Capture the cell that displays the provided text and extract its [X, Y] central coordinate. 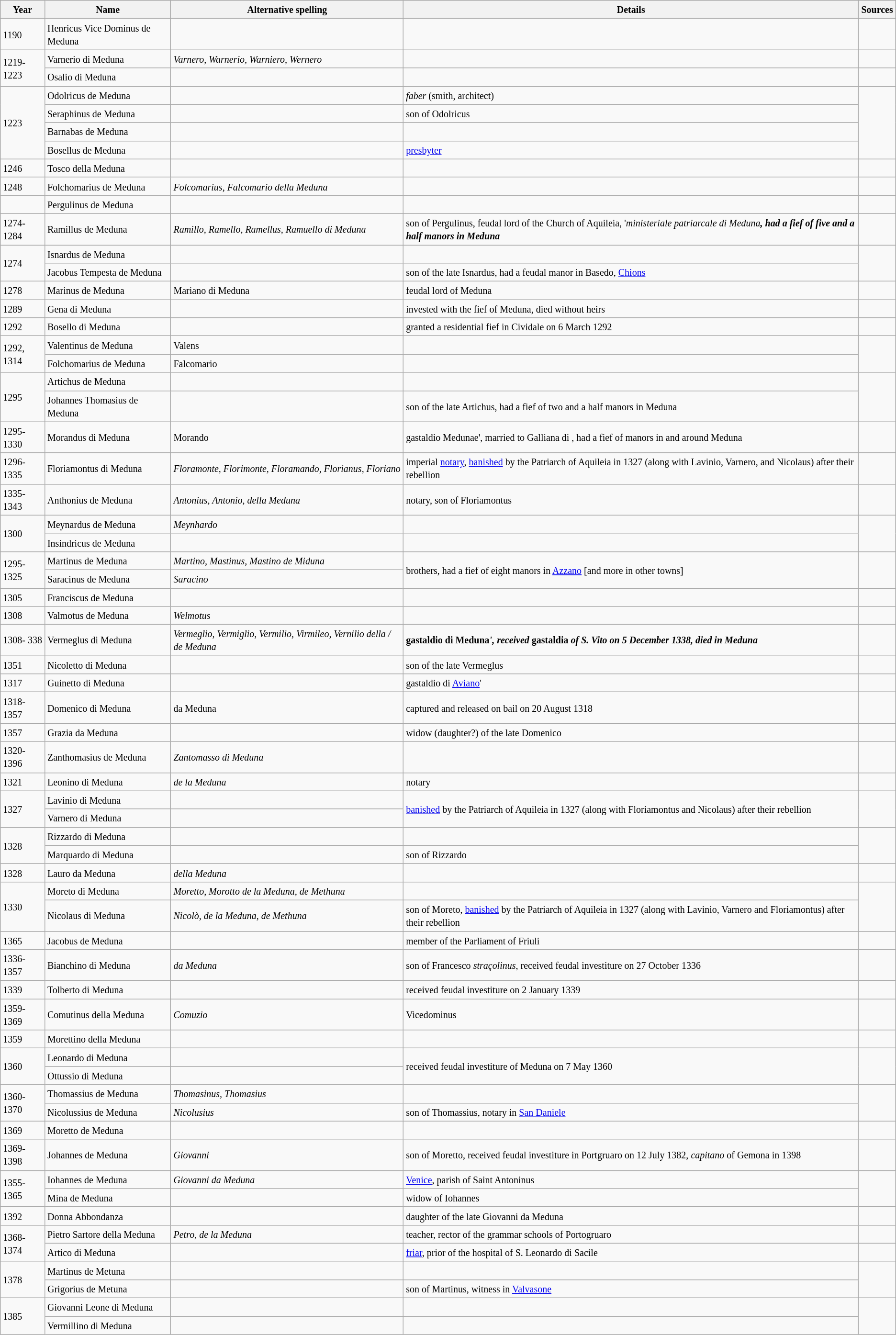
Sources [877, 10]
Nicolussius de Meduna [108, 1112]
Henricus Vice Dominus de Meduna [108, 34]
Pergulinus de Meduna [108, 204]
Marquardo di Meduna [108, 854]
son of Moretto, received feudal investiture in Portgruaro on 12 July 1382, capitano of Gemona in 1398 [631, 1155]
Meynhardo [287, 524]
son of Pergulinus, feudal lord of the Church of Aquileia, 'ministeriale patriarcale di Meduna, had a fief of five and a half manors in Meduna [631, 229]
Antonius, Antonio, della Meduna [287, 500]
Gena di Meduna [108, 309]
1357 [23, 732]
Welmotus [287, 616]
1360 [23, 1066]
Tosco della Meduna [108, 168]
Folcomarius, Falcomario della Meduna [287, 186]
Name [108, 10]
1219-1223 [23, 68]
Valens [287, 345]
1308- 338 [23, 640]
Vermillino di Meduna [108, 1325]
1351 [23, 665]
Comutinus della Meduna [108, 1015]
Rizzardo di Meduna [108, 836]
1190 [23, 34]
Seraphinus de Meduna [108, 113]
Meynardus de Meduna [108, 524]
1318-1357 [23, 707]
1369 [23, 1130]
Lauro da Meduna [108, 873]
Grazia da Meduna [108, 732]
Osalio di Meduna [108, 77]
widow (daughter?) of the late Domenico [631, 732]
1385 [23, 1316]
Saracino [287, 579]
Details [631, 10]
imperial notary, banished by the Patriarch of Aquileia in 1327 (along with Lavinio, Varnero, and Nicolaus) after their rebellion [631, 468]
Varnero, Warnerio, Warniero, Wernero [287, 59]
1369-1398 [23, 1155]
1292, 1314 [23, 354]
Jacobus Tempesta de Meduna [108, 272]
son of Thomassius, notary in San Daniele [631, 1112]
Ramillo, Ramello, Ramellus, Ramuello di Meduna [287, 229]
Lavinio di Meduna [108, 800]
Pietro Sartore della Meduna [108, 1234]
Iohannes de Meduna [108, 1179]
Martinus de Metuna [108, 1271]
Petro, de la Meduna [287, 1234]
feudal lord of Meduna [631, 291]
1274 [23, 263]
1336-1357 [23, 965]
invested with the fief of Meduna, died without heirs [631, 309]
Morettino della Meduna [108, 1039]
Floramonte, Florimonte, Floramando, Florianus, Floriano [287, 468]
Morando [287, 438]
1223 [23, 123]
Ottussio di Meduna [108, 1076]
Moreto di Meduna [108, 891]
Donna Abbondanza [108, 1216]
1295 [23, 397]
1308 [23, 616]
Nicolusius [287, 1112]
1327 [23, 809]
Giovanni Leone di Meduna [108, 1307]
Alternative spelling [287, 10]
brothers, had a fief of eight manors in Azzano [and more in other towns] [631, 570]
presbyter [631, 150]
son of Odolricus [631, 113]
de la Meduna [287, 782]
Tolberto di Meduna [108, 990]
Bianchino di Meduna [108, 965]
Isnardus de Meduna [108, 254]
Marinus de Meduna [108, 291]
Floriamontus di Meduna [108, 468]
received feudal investiture on 2 January 1339 [631, 990]
Domenico di Meduna [108, 707]
1278 [23, 291]
Insindricus de Meduna [108, 542]
Martinus de Meduna [108, 561]
Barnabas de Meduna [108, 132]
Morandus di Meduna [108, 438]
Mina de Meduna [108, 1198]
1295-1330 [23, 438]
1248 [23, 186]
1392 [23, 1216]
son of Rizzardo [631, 854]
son of the late Artichus, had a fief of two and a half manors in Meduna [631, 406]
son of Martinus, witness in Valvasone [631, 1289]
widow of Iohannes [631, 1198]
Vicedominus [631, 1015]
Leonino di Meduna [108, 782]
son of the late Vermeglus [631, 665]
Varnerio di Meduna [108, 59]
Artichus de Meduna [108, 381]
della Meduna [287, 873]
Nicoletto di Meduna [108, 665]
notary, son of Floriamontus [631, 500]
Varnero di Meduna [108, 818]
Venice, parish of Saint Antoninus [631, 1179]
1339 [23, 990]
Thomasinus, Thomasius [287, 1094]
Valmotus de Meduna [108, 616]
1246 [23, 168]
Franciscus de Meduna [108, 597]
1295-1325 [23, 570]
1368-1374 [23, 1243]
1296-1335 [23, 468]
banished by the Patriarch of Aquileia in 1327 (along with Floriamontus and Nicolaus) after their rebellion [631, 809]
gastaldio di Aviano' [631, 683]
1300 [23, 533]
Guinetto di Meduna [108, 683]
Martino, Mastinus, Mastino de Miduna [287, 561]
Vermeglio, Vermiglio, Vermilio, Virmileo, Vernilio della / de Meduna [287, 640]
1317 [23, 683]
daughter of the late Giovanni da Meduna [631, 1216]
gastaldio Medunae', married to Galliana di , had a fief of manors in and around Meduna [631, 438]
Moretto de Meduna [108, 1130]
Giovanni da Meduna [287, 1179]
faber (smith, architect) [631, 95]
Artico di Meduna [108, 1252]
1321 [23, 782]
Comuzio [287, 1015]
Bosellus de Meduna [108, 150]
friar, prior of the hospital of S. Leonardo di Sacile [631, 1252]
1289 [23, 309]
Odolricus de Meduna [108, 95]
Vermeglus di Meduna [108, 640]
captured and released on bail on 20 August 1318 [631, 707]
Thomassius de Meduna [108, 1094]
teacher, rector of the grammar schools of Portogruaro [631, 1234]
Bosello di Meduna [108, 327]
1292 [23, 327]
Giovanni [287, 1155]
1335-1343 [23, 500]
1355-1365 [23, 1189]
son of Francesco straçolinus, received feudal investiture on 27 October 1336 [631, 965]
Ramillus de Meduna [108, 229]
Leonardo di Meduna [108, 1057]
Year [23, 10]
notary [631, 782]
Zanthomasius de Meduna [108, 757]
gastaldio di Meduna', received gastaldia of S. Vito on 5 December 1338, died in Meduna [631, 640]
Falcomario [287, 363]
member of the Parliament of Friuli [631, 941]
1274-1284 [23, 229]
Jacobus de Meduna [108, 941]
Johannes de Meduna [108, 1155]
1359 [23, 1039]
Moretto, Morotto de la Meduna, de Methuna [287, 891]
Mariano di Meduna [287, 291]
received feudal investiture of Meduna on 7 May 1360 [631, 1066]
son of Moreto, banished by the Patriarch of Aquileia in 1327 (along with Lavinio, Varnero and Floriamontus) after their rebellion [631, 915]
son of the late Isnardus, had a feudal manor in Basedo, Chions [631, 272]
1320-1396 [23, 757]
Nicolaus di Meduna [108, 915]
Nicolò, de la Meduna, de Methuna [287, 915]
1360-1370 [23, 1103]
Saracinus de Meduna [108, 579]
Valentinus de Meduna [108, 345]
1330 [23, 907]
granted a residential fief in Cividale on 6 March 1292 [631, 327]
1365 [23, 941]
1305 [23, 597]
Anthonius de Meduna [108, 500]
1359-1369 [23, 1015]
Johannes Thomasius de Meduna [108, 406]
1378 [23, 1280]
Grigorius de Metuna [108, 1289]
Zantomasso di Meduna [287, 757]
